Return the [X, Y] coordinate for the center point of the cell that contains the specified text.  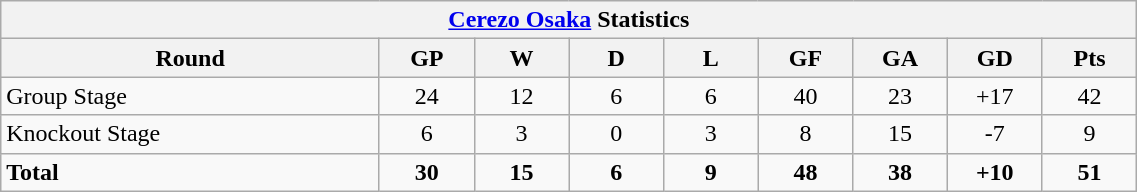
Round [190, 58]
GP [426, 58]
Knockout Stage [190, 134]
W [522, 58]
24 [426, 96]
Pts [1090, 58]
51 [1090, 172]
Cerezo Osaka Statistics [569, 20]
8 [806, 134]
23 [900, 96]
12 [522, 96]
L [710, 58]
D [616, 58]
38 [900, 172]
40 [806, 96]
GF [806, 58]
0 [616, 134]
48 [806, 172]
Group Stage [190, 96]
30 [426, 172]
GA [900, 58]
+10 [994, 172]
Total [190, 172]
42 [1090, 96]
GD [994, 58]
-7 [994, 134]
+17 [994, 96]
